Scan for the cell matching the given text and deliver its (x, y) coordinate at center. 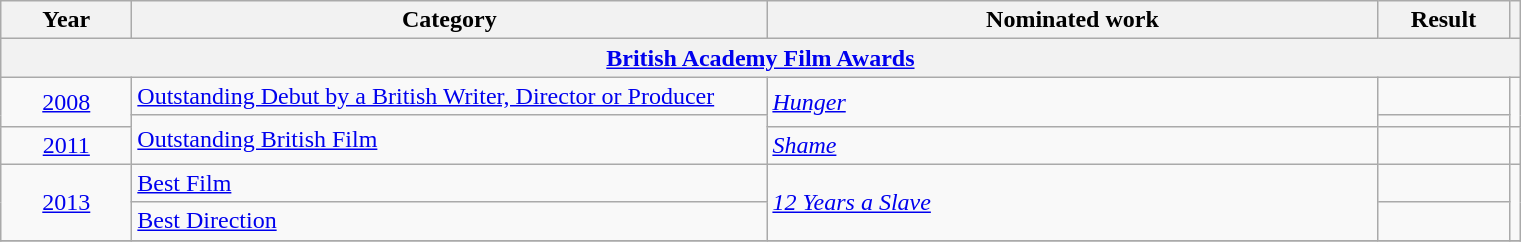
Outstanding Debut by a British Writer, Director or Producer (450, 96)
Best Film (450, 183)
2008 (66, 102)
Year (66, 20)
12 Years a Slave (1072, 202)
Nominated work (1072, 20)
Outstanding British Film (450, 140)
Category (450, 20)
Result (1444, 20)
Shame (1072, 145)
2011 (66, 145)
Best Direction (450, 221)
2013 (66, 202)
Hunger (1072, 102)
British Academy Film Awards (760, 58)
